Detect which cell encompasses the target text, then output its [X, Y] center coordinate. 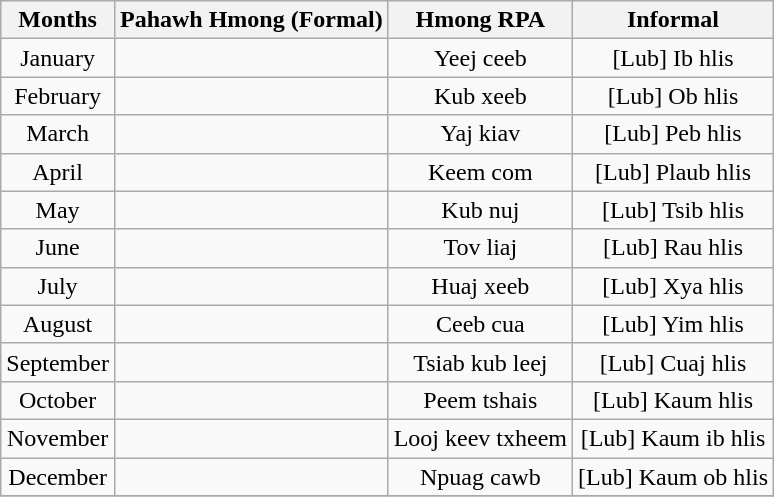
Informal [674, 20]
November [58, 438]
Months [58, 20]
September [58, 362]
[Lub] Plaub hlis [674, 172]
May [58, 210]
Hmong RPA [480, 20]
Kub nuj [480, 210]
March [58, 134]
[Lub] Kaum ob hlis [674, 477]
[Lub] Peb hlis [674, 134]
June [58, 248]
Tov liaj [480, 248]
Tsiab kub leej [480, 362]
[Lub] Ob hlis [674, 96]
August [58, 324]
January [58, 58]
Huaj xeeb [480, 286]
Yeej ceeb [480, 58]
April [58, 172]
[Lub] Ib hlis [674, 58]
February [58, 96]
[Lub] Rau hlis [674, 248]
[Lub] Kaum hlis [674, 400]
[Lub] Cuaj hlis [674, 362]
[Lub] Tsib hlis [674, 210]
Keem com [480, 172]
Yaj kiav [480, 134]
[Lub] Kaum ib hlis [674, 438]
Npuag cawb [480, 477]
July [58, 286]
Kub xeeb [480, 96]
Ceeb cua [480, 324]
[Lub] Yim hlis [674, 324]
Pahawh Hmong (Formal) [251, 20]
[Lub] Xya hlis [674, 286]
October [58, 400]
Looj keev txheem [480, 438]
December [58, 477]
Peem tshais [480, 400]
